For the text-containing cell, return its midpoint in [X, Y] coordinate format. 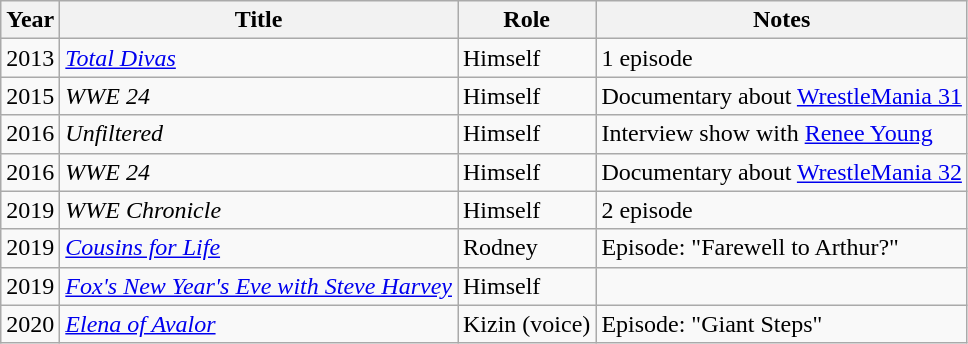
Kizin (voice) [527, 324]
WWE Chronicle [259, 210]
Elena of Avalor [259, 324]
2020 [30, 324]
Documentary about WrestleMania 31 [782, 96]
Unfiltered [259, 134]
2013 [30, 58]
Role [527, 20]
Title [259, 20]
Total Divas [259, 58]
Episode: "Giant Steps" [782, 324]
Year [30, 20]
Fox's New Year's Eve with Steve Harvey [259, 286]
2015 [30, 96]
1 episode [782, 58]
Notes [782, 20]
Cousins for Life [259, 248]
2 episode [782, 210]
Rodney [527, 248]
Episode: "Farewell to Arthur?" [782, 248]
Documentary about WrestleMania 32 [782, 172]
Interview show with Renee Young [782, 134]
